Detect which cell encompasses the target text, then output its [x, y] center coordinate. 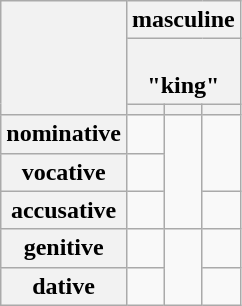
"king" [183, 72]
vocative [64, 172]
nominative [64, 134]
genitive [64, 248]
masculine [183, 20]
accusative [64, 210]
dative [64, 286]
